Return (X, Y) of the center of cell containing provided text 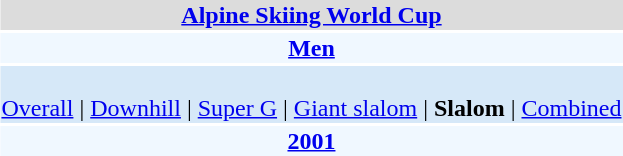
2001 (312, 141)
Men (312, 48)
Alpine Skiing World Cup (312, 15)
Overall | Downhill | Super G | Giant slalom | Slalom | Combined (312, 94)
